Extract the [x, y] coordinate from the center of the cell holding the provided text.  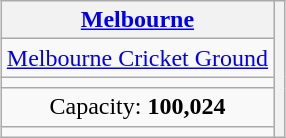
Capacity: 100,024 [137, 107]
Melbourne Cricket Ground [137, 58]
Melbourne [137, 20]
